Return the (X, Y) coordinate for the center point of the cell that contains the specified text.  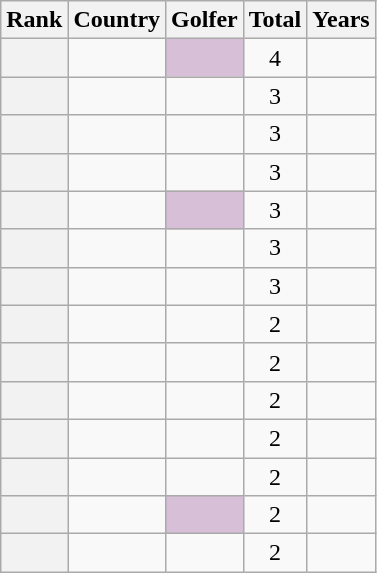
Rank (34, 20)
Years (341, 20)
Golfer (205, 20)
Country (117, 20)
4 (275, 58)
Total (275, 20)
